Return the (X, Y) coordinate for the center point of the cell that contains the specified text.  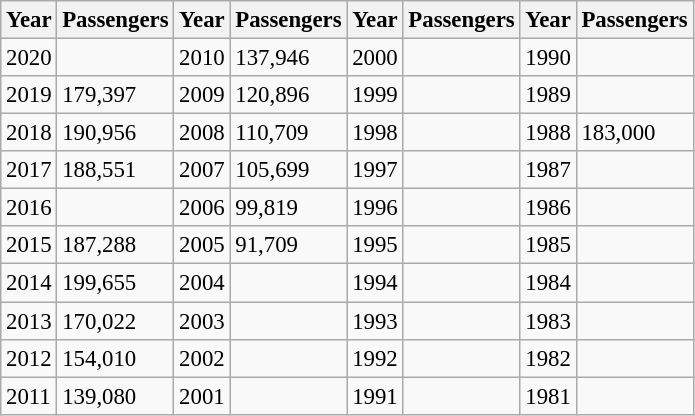
183,000 (634, 133)
2007 (202, 170)
91,709 (288, 245)
187,288 (116, 245)
1981 (548, 396)
1996 (375, 208)
2016 (29, 208)
199,655 (116, 283)
2000 (375, 58)
2004 (202, 283)
1990 (548, 58)
2008 (202, 133)
1994 (375, 283)
2010 (202, 58)
1988 (548, 133)
99,819 (288, 208)
2001 (202, 396)
2018 (29, 133)
1985 (548, 245)
2005 (202, 245)
1999 (375, 95)
2006 (202, 208)
2009 (202, 95)
154,010 (116, 358)
2014 (29, 283)
190,956 (116, 133)
170,022 (116, 321)
1995 (375, 245)
2015 (29, 245)
1983 (548, 321)
1984 (548, 283)
1997 (375, 170)
188,551 (116, 170)
179,397 (116, 95)
2017 (29, 170)
2019 (29, 95)
120,896 (288, 95)
1989 (548, 95)
105,699 (288, 170)
1991 (375, 396)
1987 (548, 170)
2002 (202, 358)
2003 (202, 321)
2013 (29, 321)
139,080 (116, 396)
110,709 (288, 133)
2011 (29, 396)
1982 (548, 358)
1993 (375, 321)
137,946 (288, 58)
2012 (29, 358)
1998 (375, 133)
2020 (29, 58)
1986 (548, 208)
1992 (375, 358)
